Pinpoint the cell where the given text exists, returning its [x, y] midpoint coordinate. 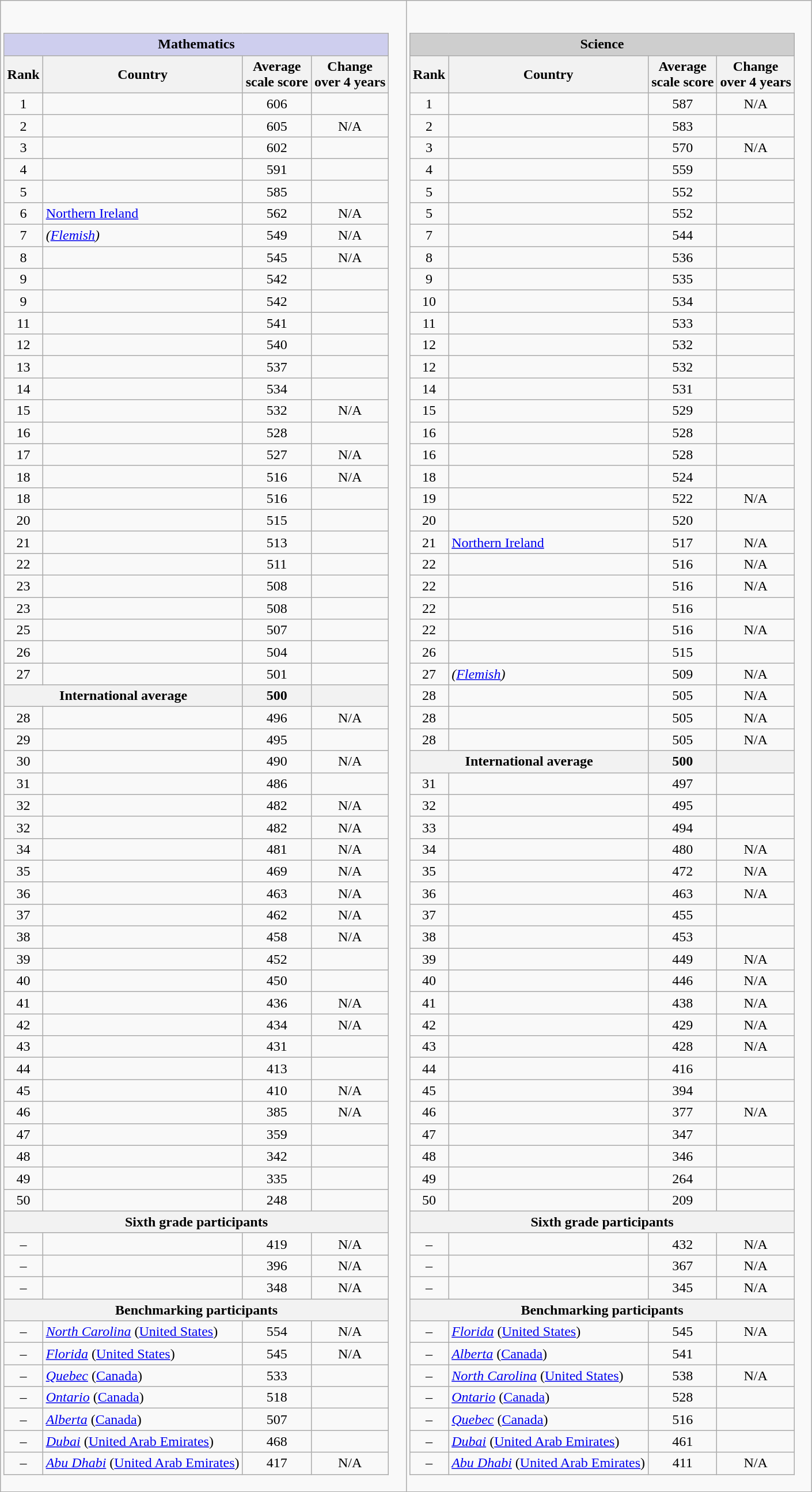
520 [683, 520]
19 [430, 498]
496 [276, 718]
518 [276, 1398]
486 [276, 783]
33 [430, 827]
348 [276, 1288]
554 [276, 1332]
535 [683, 279]
Mathematics [196, 44]
570 [683, 147]
345 [683, 1288]
469 [276, 871]
517 [683, 542]
513 [276, 542]
468 [276, 1441]
501 [276, 674]
30 [23, 762]
29 [23, 740]
529 [683, 411]
417 [276, 1463]
544 [683, 236]
511 [276, 564]
367 [683, 1266]
531 [683, 389]
462 [276, 915]
429 [683, 1025]
342 [276, 1156]
264 [683, 1178]
377 [683, 1112]
431 [276, 1047]
450 [276, 981]
461 [683, 1441]
436 [276, 1003]
248 [276, 1200]
434 [276, 1025]
347 [683, 1134]
428 [683, 1047]
605 [276, 126]
419 [276, 1244]
504 [276, 652]
410 [276, 1090]
522 [683, 498]
13 [23, 367]
559 [683, 169]
335 [276, 1178]
509 [683, 674]
562 [276, 213]
481 [276, 849]
480 [683, 849]
413 [276, 1069]
452 [276, 959]
394 [683, 1090]
536 [683, 257]
416 [683, 1069]
527 [276, 455]
549 [276, 236]
587 [683, 104]
537 [276, 367]
602 [276, 147]
411 [683, 1463]
209 [683, 1200]
25 [23, 630]
346 [683, 1156]
438 [683, 1003]
455 [683, 915]
Science [602, 44]
494 [683, 827]
524 [683, 476]
606 [276, 104]
540 [276, 345]
17 [23, 455]
591 [276, 169]
497 [683, 783]
538 [683, 1376]
583 [683, 126]
446 [683, 981]
385 [276, 1112]
458 [276, 937]
396 [276, 1266]
453 [683, 937]
6 [23, 213]
449 [683, 959]
472 [683, 871]
432 [683, 1244]
10 [430, 301]
359 [276, 1134]
490 [276, 762]
585 [276, 191]
